Provide the (X, Y) coordinate of the cell's center where the given text is located.  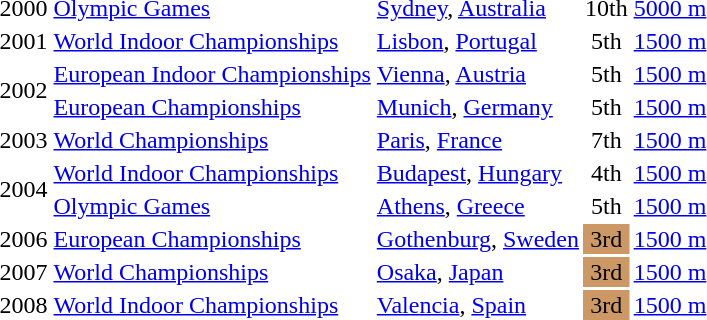
Valencia, Spain (478, 305)
Gothenburg, Sweden (478, 239)
Vienna, Austria (478, 74)
Budapest, Hungary (478, 173)
European Indoor Championships (212, 74)
4th (606, 173)
Osaka, Japan (478, 272)
Paris, France (478, 140)
Munich, Germany (478, 107)
Olympic Games (212, 206)
7th (606, 140)
Athens, Greece (478, 206)
Lisbon, Portugal (478, 41)
